Return (X, Y) of the center of cell containing provided text 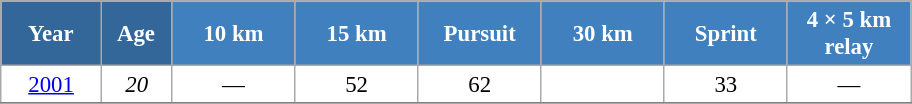
Sprint (726, 34)
Age (136, 34)
62 (480, 85)
15 km (356, 34)
Year (52, 34)
33 (726, 85)
Pursuit (480, 34)
30 km (602, 34)
20 (136, 85)
4 × 5 km relay (848, 34)
10 km (234, 34)
52 (356, 85)
2001 (52, 85)
